Extract the (x, y) coordinate from the center of the cell holding the provided text.  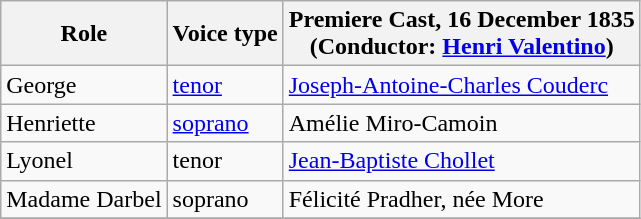
Joseph-Antoine-Charles Couderc (462, 85)
Premiere Cast, 16 December 1835(Conductor: Henri Valentino) (462, 34)
Lyonel (84, 161)
Madame Darbel (84, 199)
Role (84, 34)
Jean-Baptiste Chollet (462, 161)
Voice type (225, 34)
Félicité Pradher, née More (462, 199)
Amélie Miro-Camoin (462, 123)
George (84, 85)
Henriette (84, 123)
